For the text-containing cell, return its midpoint in (X, Y) coordinate format. 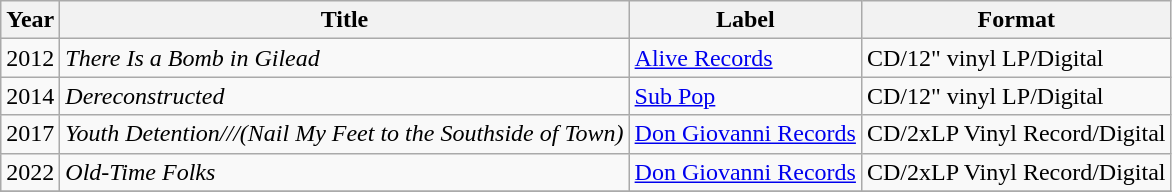
2012 (30, 58)
2014 (30, 96)
Year (30, 20)
Label (745, 20)
Sub Pop (745, 96)
Youth Detention///(Nail My Feet to the Southside of Town) (344, 134)
2022 (30, 172)
Old-Time Folks (344, 172)
2017 (30, 134)
Format (1016, 20)
Alive Records (745, 58)
There Is a Bomb in Gilead (344, 58)
Title (344, 20)
Dereconstructed (344, 96)
